Capture the cell that displays the provided text and extract its (X, Y) central coordinate. 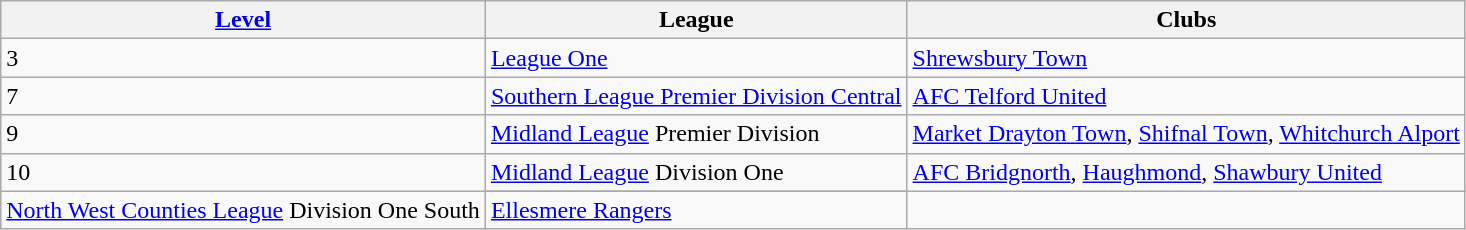
9 (244, 134)
3 (244, 58)
Midland League Division One (696, 172)
Level (244, 20)
League One (696, 58)
10 (244, 172)
Midland League Premier Division (696, 134)
AFC Bridgnorth, Haughmond, Shawbury United (1186, 172)
North West Counties League Division One South (244, 210)
AFC Telford United (1186, 96)
Market Drayton Town, Shifnal Town, Whitchurch Alport (1186, 134)
Ellesmere Rangers (696, 210)
Shrewsbury Town (1186, 58)
7 (244, 96)
League (696, 20)
Southern League Premier Division Central (696, 96)
Clubs (1186, 20)
